Provide the [X, Y] coordinate of the cell's center where the given text is located.  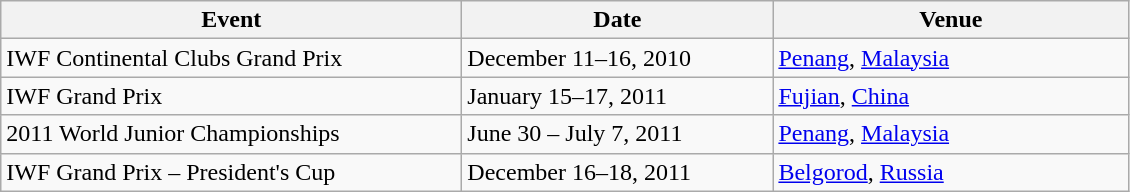
January 15–17, 2011 [618, 96]
Date [618, 20]
IWF Continental Clubs Grand Prix [232, 58]
2011 World Junior Championships [232, 134]
Event [232, 20]
Venue [951, 20]
December 11–16, 2010 [618, 58]
IWF Grand Prix [232, 96]
December 16–18, 2011 [618, 172]
Belgorod, Russia [951, 172]
Fujian, China [951, 96]
June 30 – July 7, 2011 [618, 134]
IWF Grand Prix – President's Cup [232, 172]
